Pinpoint the cell where the given text exists, returning its (X, Y) midpoint coordinate. 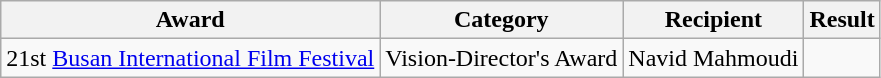
Recipient (714, 20)
Award (190, 20)
21st Busan International Film Festival (190, 58)
Navid Mahmoudi (714, 58)
Result (842, 20)
Category (502, 20)
Vision-Director's Award (502, 58)
